Search for the cell housing the specified text and yield its (x, y) center coordinate. 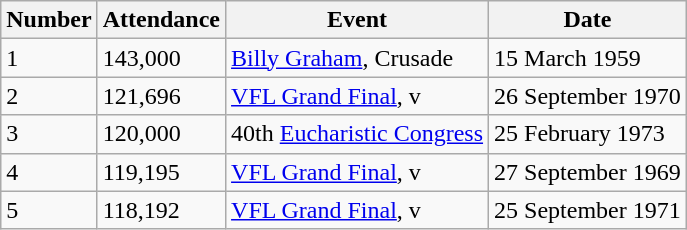
Event (358, 20)
4 (49, 172)
26 September 1970 (588, 96)
121,696 (161, 96)
Date (588, 20)
27 September 1969 (588, 172)
118,192 (161, 210)
2 (49, 96)
3 (49, 134)
40th Eucharistic Congress (358, 134)
1 (49, 58)
Number (49, 20)
15 March 1959 (588, 58)
25 February 1973 (588, 134)
119,195 (161, 172)
143,000 (161, 58)
Attendance (161, 20)
5 (49, 210)
Billy Graham, Crusade (358, 58)
120,000 (161, 134)
25 September 1971 (588, 210)
